Extract the [x, y] coordinate from the center of the cell holding the provided text.  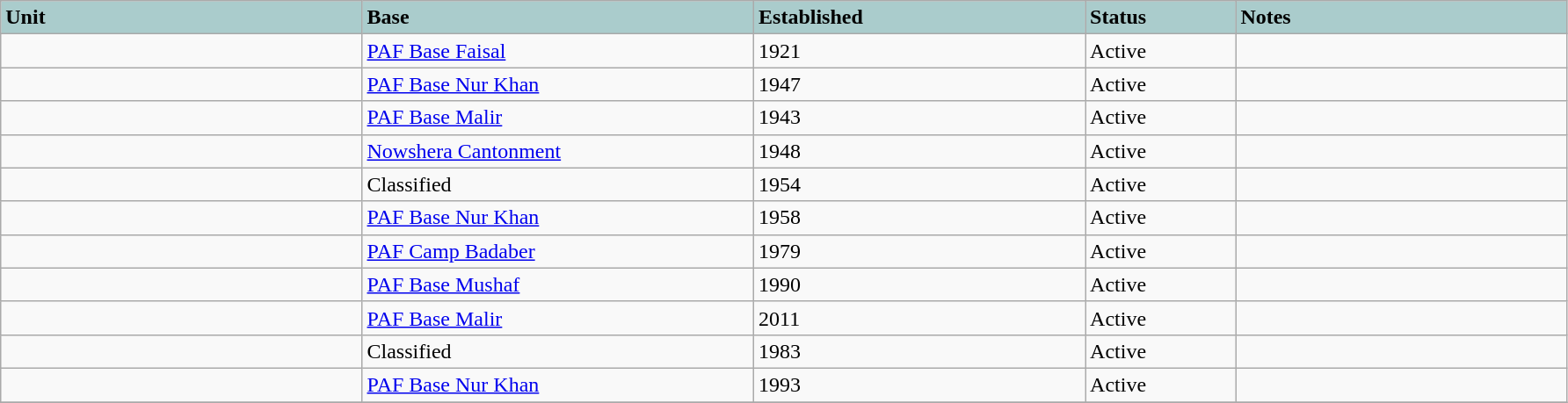
Notes [1401, 18]
1990 [919, 284]
Nowshera Cantonment [558, 151]
1921 [919, 51]
PAF Base Mushaf [558, 284]
1948 [919, 151]
1993 [919, 385]
1983 [919, 351]
1979 [919, 251]
Status [1160, 18]
1954 [919, 184]
Established [919, 18]
PAF Base Faisal [558, 51]
1947 [919, 84]
Base [558, 18]
PAF Camp Badaber [558, 251]
2011 [919, 318]
Unit [181, 18]
1958 [919, 218]
1943 [919, 118]
